Pinpoint the cell where the given text exists, returning its (x, y) midpoint coordinate. 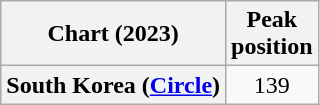
Peakposition (272, 34)
139 (272, 85)
Chart (2023) (114, 34)
South Korea (Circle) (114, 85)
